Pinpoint the cell where the given text exists, returning its [x, y] midpoint coordinate. 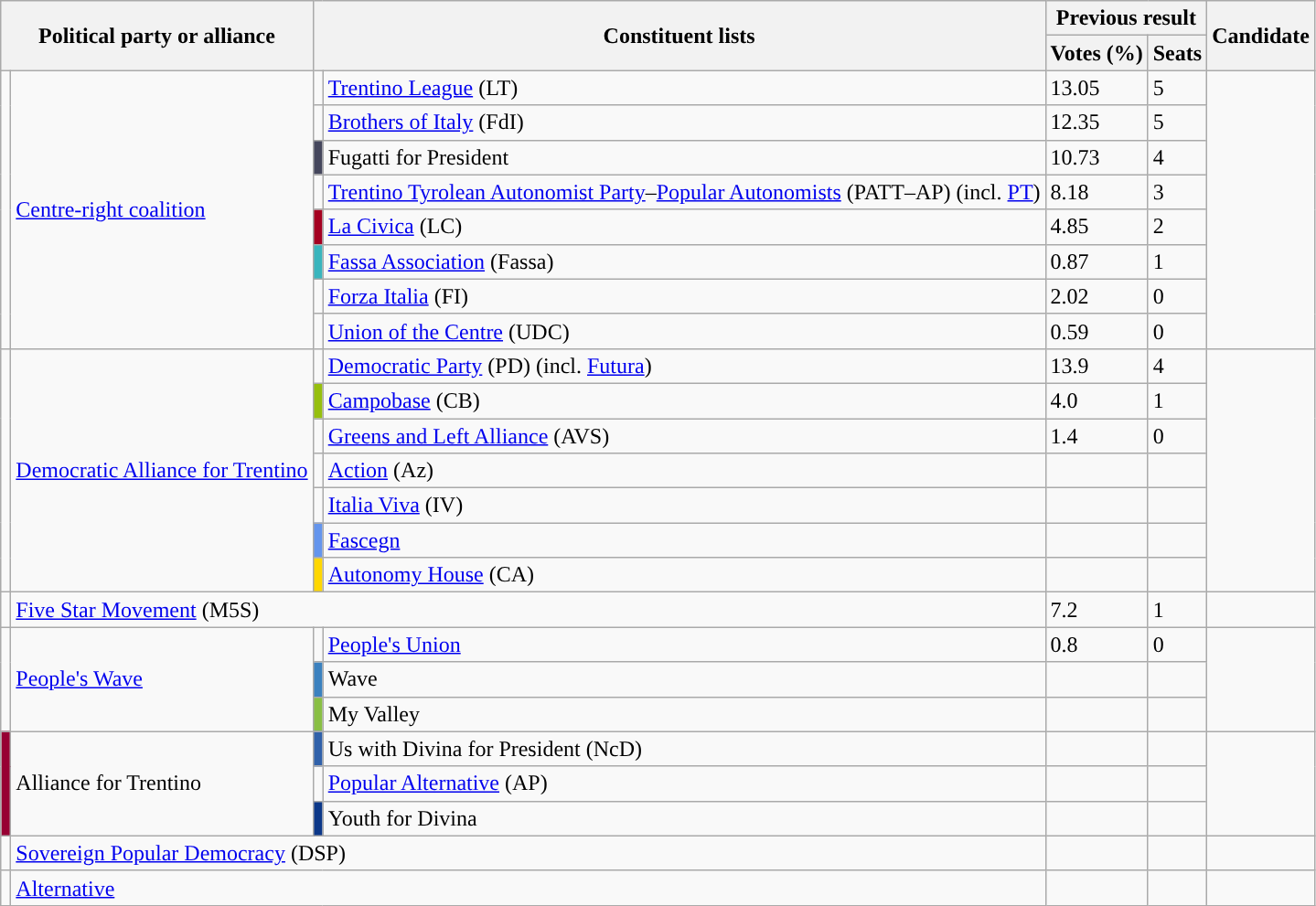
Five Star Movement (M5S) [529, 610]
Democratic Alliance for Trentino [162, 470]
Votes (%) [1097, 53]
Autonomy House (CA) [684, 575]
People's Union [684, 645]
Alternative [529, 888]
People's Wave [162, 679]
Forza Italia (FI) [684, 296]
Democratic Party (PD) (incl. Futura) [684, 366]
My Valley [684, 714]
Action (Az) [684, 471]
Campobase (CB) [684, 400]
Seats [1177, 53]
2 [1177, 227]
Sovereign Popular Democracy (DSP) [529, 853]
7.2 [1097, 610]
Youth for Divina [684, 818]
0.87 [1097, 261]
La Civica (LC) [684, 227]
Constituent lists [679, 36]
Fassa Association (Fassa) [684, 261]
Centre-right coalition [162, 209]
0.59 [1097, 331]
Italia Viva (IV) [684, 506]
Union of the Centre (UDC) [684, 331]
3 [1177, 192]
Greens and Left Alliance (AVS) [684, 436]
0.8 [1097, 645]
Trentino Tyrolean Autonomist Party–Popular Autonomists (PATT–AP) (incl. PT) [684, 192]
12.35 [1097, 123]
Candidate [1261, 36]
10.73 [1097, 157]
Us with Divina for President (NcD) [684, 749]
Trentino League (LT) [684, 88]
Fascegn [684, 540]
Popular Alternative (AP) [684, 783]
Brothers of Italy (FdI) [684, 123]
Political party or alliance [157, 36]
2.02 [1097, 296]
Alliance for Trentino [162, 783]
13.9 [1097, 366]
4.85 [1097, 227]
Wave [684, 679]
4.0 [1097, 400]
1.4 [1097, 436]
13.05 [1097, 88]
Fugatti for President [684, 157]
Previous result [1127, 18]
8.18 [1097, 192]
